Scan for the cell matching the given text and deliver its (X, Y) coordinate at center. 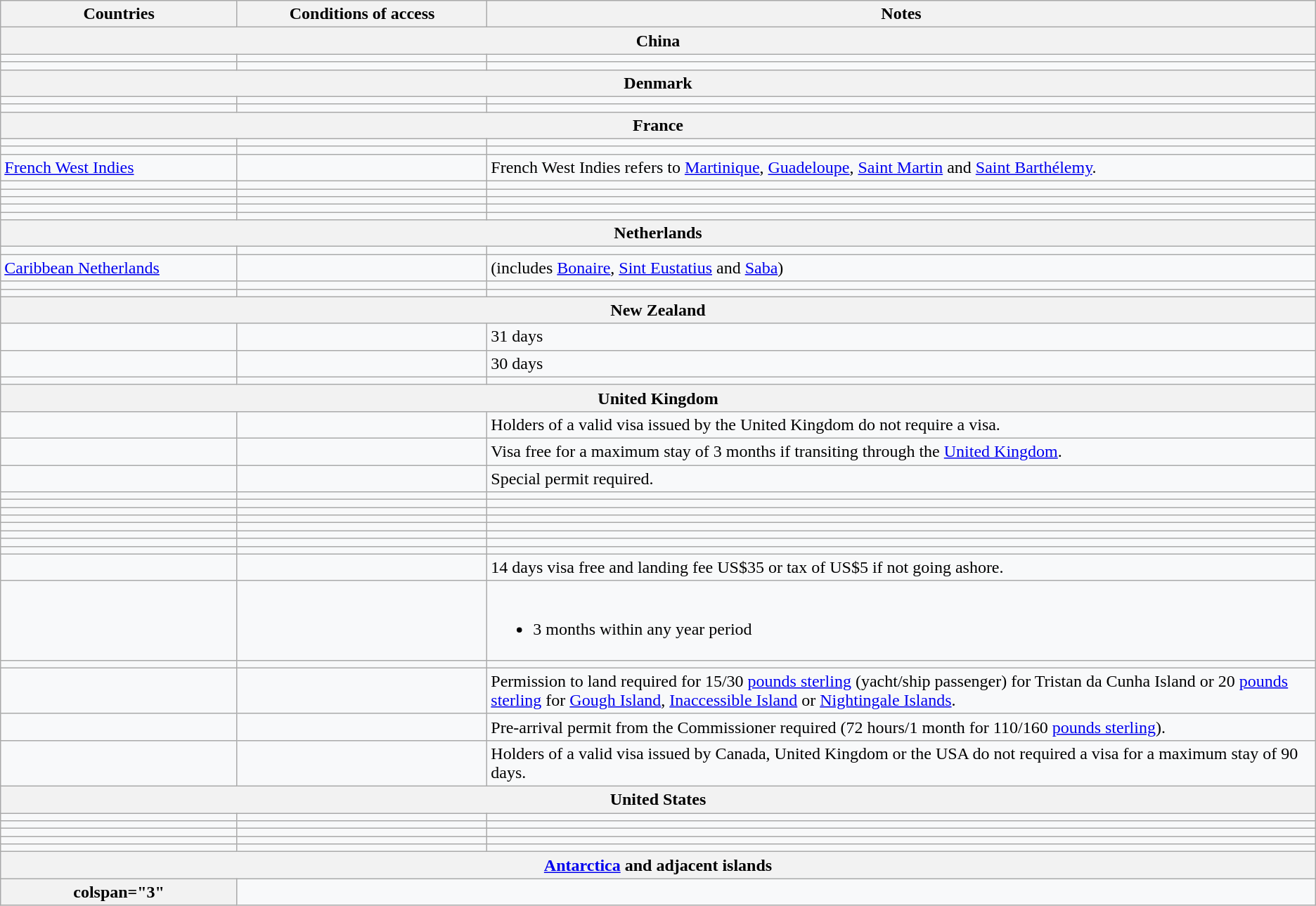
French West Indies refers to Martinique, Guadeloupe, Saint Martin and Saint Barthélemy. (901, 167)
Special permit required. (901, 479)
Visa free for a maximum stay of 3 months if transiting through the United Kingdom. (901, 451)
Antarctica and adjacent islands (658, 865)
Denmark (658, 83)
14 days visa free and landing fee US$35 or tax of US$5 if not going ashore. (901, 567)
United Kingdom (658, 398)
Countries (120, 14)
Holders of a valid visa issued by the United Kingdom do not require a visa. (901, 425)
France (658, 125)
New Zealand (658, 310)
colspan="3" (120, 892)
Netherlands (658, 233)
3 months within any year period (901, 620)
French West Indies (120, 167)
(includes Bonaire, Sint Eustatius and Saba) (901, 268)
China (658, 41)
United States (658, 799)
Pre-arrival permit from the Commissioner required (72 hours/1 month for 110/160 pounds sterling). (901, 727)
Holders of a valid visa issued by Canada, United Kingdom or the USA do not required a visa for a maximum stay of 90 days. (901, 763)
31 days (901, 337)
Caribbean Netherlands (120, 268)
30 days (901, 363)
Notes (901, 14)
Conditions of access (361, 14)
